Find where the given text appears and provide that cell's center as [x, y] coordinate. 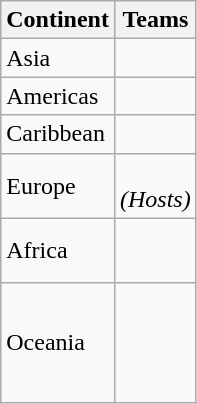
Europe [58, 186]
Americas [58, 96]
Oceania [58, 342]
Asia [58, 58]
Africa [58, 250]
Continent [58, 20]
(Hosts) [155, 186]
Teams [155, 20]
Caribbean [58, 134]
